Return the [X, Y] coordinate for the center point of the cell that contains the specified text.  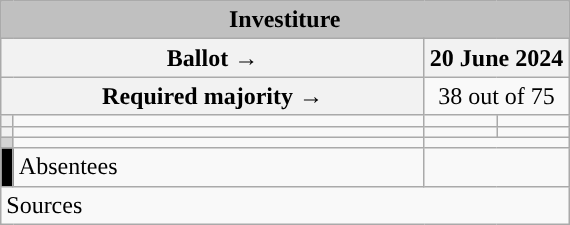
Required majority → [213, 96]
Investiture [285, 20]
Absentees [218, 167]
Ballot → [213, 58]
38 out of 75 [496, 96]
Sources [285, 205]
20 June 2024 [496, 58]
